Find where the given text appears and provide that cell's center as [x, y] coordinate. 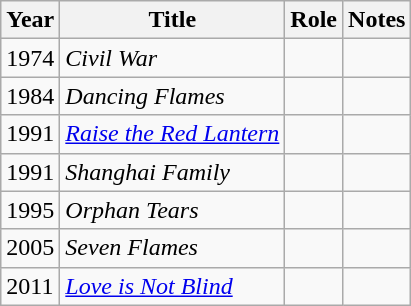
Raise the Red Lantern [172, 134]
Year [30, 20]
2005 [30, 248]
1995 [30, 210]
Dancing Flames [172, 96]
Seven Flames [172, 248]
Civil War [172, 58]
Title [172, 20]
1974 [30, 58]
Love is Not Blind [172, 286]
Shanghai Family [172, 172]
Orphan Tears [172, 210]
Notes [377, 20]
1984 [30, 96]
2011 [30, 286]
Role [314, 20]
